Determine the (X, Y) coordinate at the center of the cell enclosing the given text.  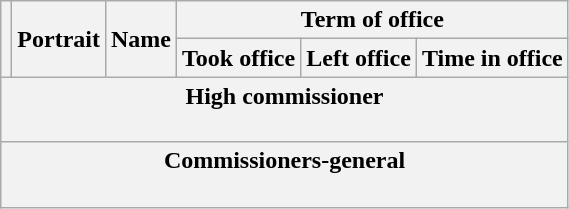
Name (140, 39)
Time in office (492, 58)
Portrait (59, 39)
High commissioner (285, 110)
Commissioners-general (285, 174)
Left office (359, 58)
Term of office (373, 20)
Took office (239, 58)
